Search for the cell housing the specified text and yield its [x, y] center coordinate. 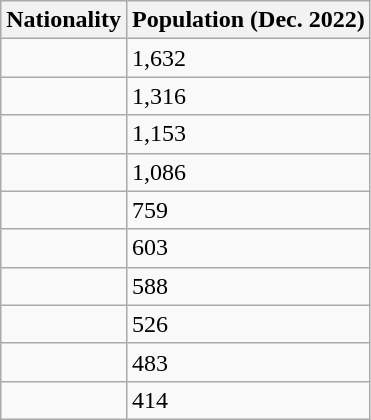
1,632 [248, 58]
526 [248, 324]
Nationality [64, 20]
483 [248, 362]
Population (Dec. 2022) [248, 20]
414 [248, 400]
1,316 [248, 96]
1,086 [248, 172]
759 [248, 210]
603 [248, 248]
1,153 [248, 134]
588 [248, 286]
